Extract the (x, y) coordinate from the center of the cell holding the provided text.  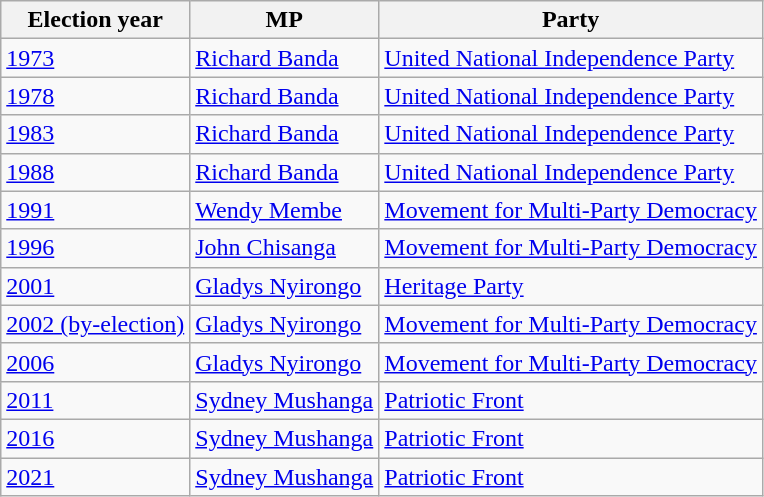
1988 (96, 172)
2002 (by-election) (96, 324)
1978 (96, 96)
John Chisanga (284, 248)
Election year (96, 20)
1991 (96, 210)
1996 (96, 248)
1973 (96, 58)
2021 (96, 477)
Party (571, 20)
2011 (96, 400)
Heritage Party (571, 286)
2001 (96, 286)
2016 (96, 438)
Wendy Membe (284, 210)
2006 (96, 362)
MP (284, 20)
1983 (96, 134)
